Return [X, Y] of the center of cell containing provided text 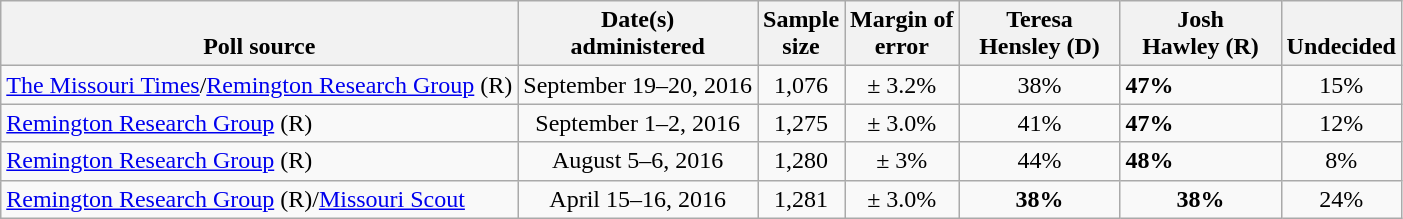
15% [1341, 85]
12% [1341, 123]
1,280 [802, 161]
September 19–20, 2016 [638, 85]
Undecided [1341, 34]
Remington Research Group (R)/Missouri Scout [260, 199]
1,275 [802, 123]
44% [1040, 161]
41% [1040, 123]
8% [1341, 161]
April 15–16, 2016 [638, 199]
September 1–2, 2016 [638, 123]
Poll source [260, 34]
August 5–6, 2016 [638, 161]
1,076 [802, 85]
± 3.2% [902, 85]
Samplesize [802, 34]
Date(s)administered [638, 34]
± 3% [902, 161]
The Missouri Times/Remington Research Group (R) [260, 85]
Margin oferror [902, 34]
24% [1341, 199]
1,281 [802, 199]
TeresaHensley (D) [1040, 34]
48% [1200, 161]
JoshHawley (R) [1200, 34]
